Identify which cell holds the provided text, then report its [X, Y] central coordinate. 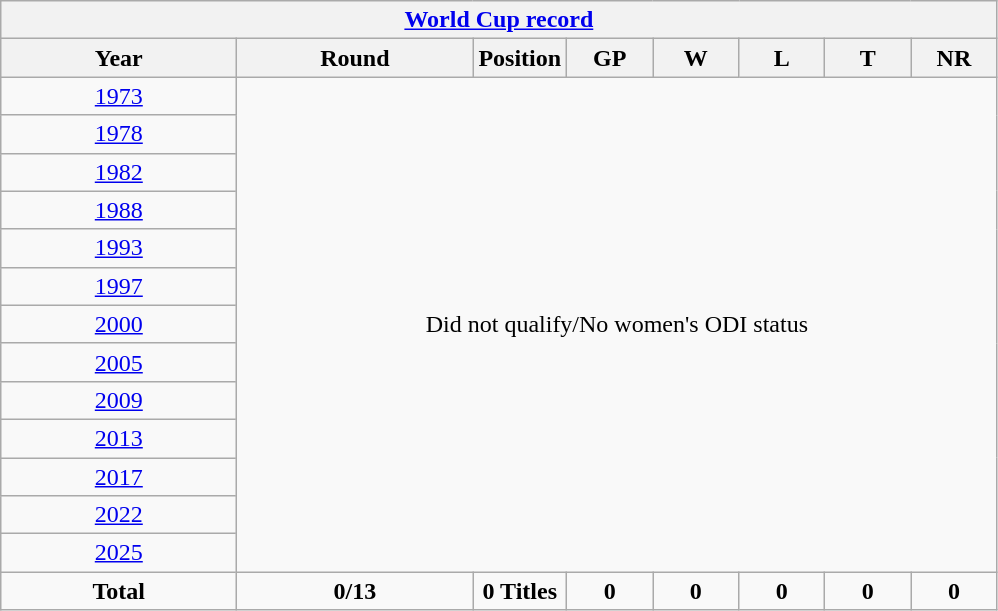
2025 [119, 553]
Total [119, 591]
NR [954, 58]
Did not qualify/No women's ODI status [617, 324]
2022 [119, 515]
0/13 [355, 591]
Position [520, 58]
2013 [119, 438]
2005 [119, 362]
0 Titles [520, 591]
1997 [119, 286]
T [868, 58]
1973 [119, 96]
1978 [119, 134]
2009 [119, 400]
Year [119, 58]
1982 [119, 172]
2017 [119, 477]
World Cup record [499, 20]
2000 [119, 324]
L [782, 58]
1993 [119, 248]
Round [355, 58]
GP [610, 58]
1988 [119, 210]
W [696, 58]
